Output the (x, y) coordinate of the center of the cell containing the given text.  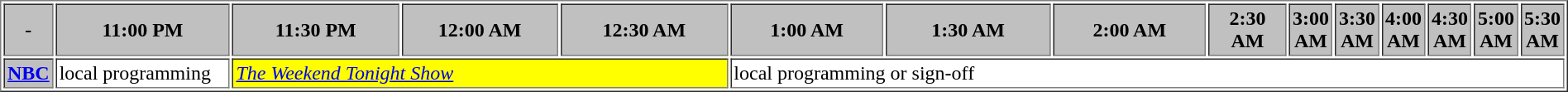
local programming (142, 73)
The Weekend Tonight Show (480, 73)
local programming or sign-off (1148, 73)
4:30 AM (1449, 30)
11:30 PM (316, 30)
2:30 AM (1248, 30)
3:00 AM (1310, 30)
NBC (28, 73)
12:00 AM (480, 30)
1:30 AM (968, 30)
11:00 PM (142, 30)
4:00 AM (1403, 30)
5:30 AM (1542, 30)
12:30 AM (644, 30)
3:30 AM (1356, 30)
1:00 AM (807, 30)
- (28, 30)
2:00 AM (1130, 30)
5:00 AM (1495, 30)
